Find where the given text appears and provide that cell's center as [X, Y] coordinate. 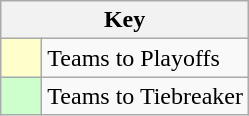
Teams to Playoffs [146, 58]
Key [125, 20]
Teams to Tiebreaker [146, 96]
